Search for the cell housing the specified text and yield its (X, Y) center coordinate. 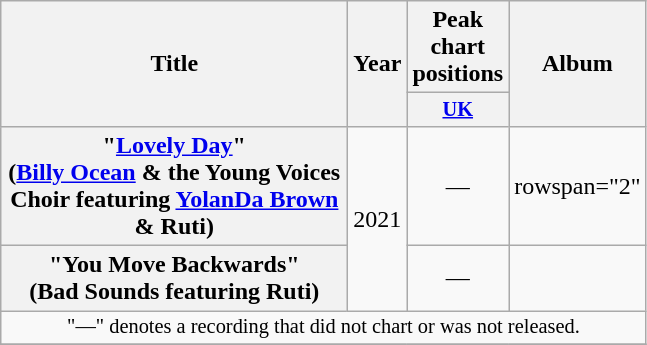
Album (578, 64)
UK (458, 110)
Peak chart positions (458, 47)
rowspan="2" (578, 186)
"Lovely Day"(Billy Ocean & the Young Voices Choir featuring YolanDa Brown & Ruti) (174, 186)
"—" denotes a recording that did not chart or was not released. (324, 328)
2021 (378, 218)
Year (378, 64)
"You Move Backwards"(Bad Sounds featuring Ruti) (174, 278)
Title (174, 64)
